Detect which cell encompasses the target text, then output its (X, Y) center coordinate. 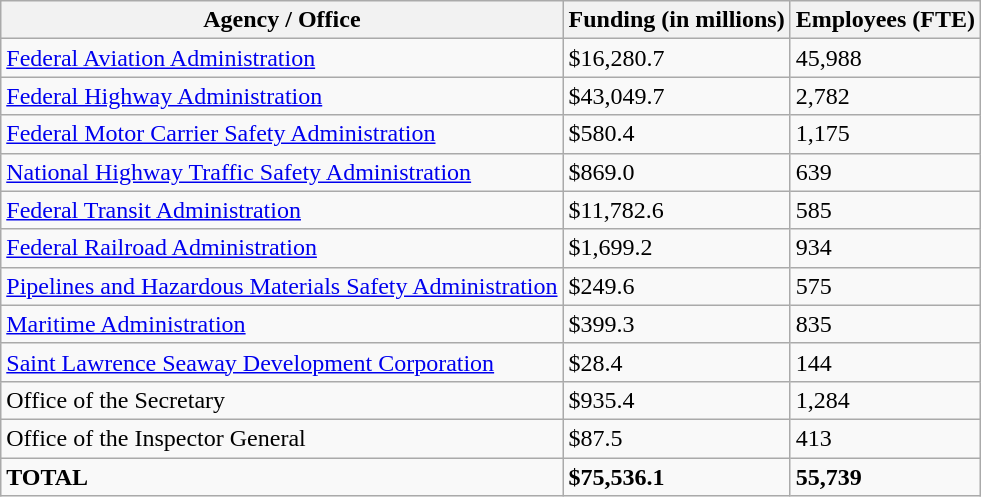
Federal Railroad Administration (282, 248)
Funding (in millions) (676, 20)
Federal Transit Administration (282, 210)
934 (885, 248)
Maritime Administration (282, 324)
55,739 (885, 477)
45,988 (885, 58)
$249.6 (676, 286)
$935.4 (676, 400)
$580.4 (676, 134)
639 (885, 172)
1,284 (885, 400)
1,175 (885, 134)
Federal Motor Carrier Safety Administration (282, 134)
Pipelines and Hazardous Materials Safety Administration (282, 286)
835 (885, 324)
$399.3 (676, 324)
Office of the Secretary (282, 400)
575 (885, 286)
$75,536.1 (676, 477)
$87.5 (676, 438)
Federal Highway Administration (282, 96)
2,782 (885, 96)
144 (885, 362)
$869.0 (676, 172)
Federal Aviation Administration (282, 58)
$11,782.6 (676, 210)
Agency / Office (282, 20)
Saint Lawrence Seaway Development Corporation (282, 362)
$16,280.7 (676, 58)
$1,699.2 (676, 248)
585 (885, 210)
Employees (FTE) (885, 20)
413 (885, 438)
$43,049.7 (676, 96)
$28.4 (676, 362)
Office of the Inspector General (282, 438)
TOTAL (282, 477)
National Highway Traffic Safety Administration (282, 172)
